Scan for the cell matching the given text and deliver its (X, Y) coordinate at center. 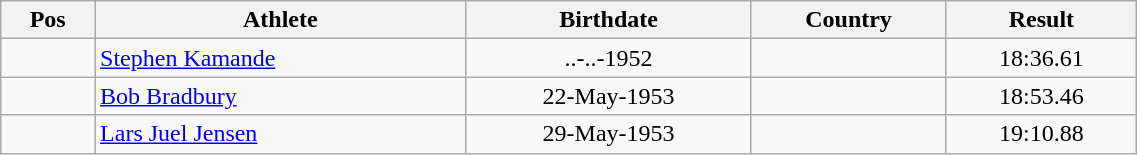
Result (1042, 20)
18:53.46 (1042, 96)
Bob Bradbury (280, 96)
Lars Juel Jensen (280, 134)
22-May-1953 (608, 96)
19:10.88 (1042, 134)
Country (848, 20)
Athlete (280, 20)
..-..-1952 (608, 58)
Pos (48, 20)
Birthdate (608, 20)
29-May-1953 (608, 134)
18:36.61 (1042, 58)
Stephen Kamande (280, 58)
